Identify which cell holds the provided text, then report its (X, Y) central coordinate. 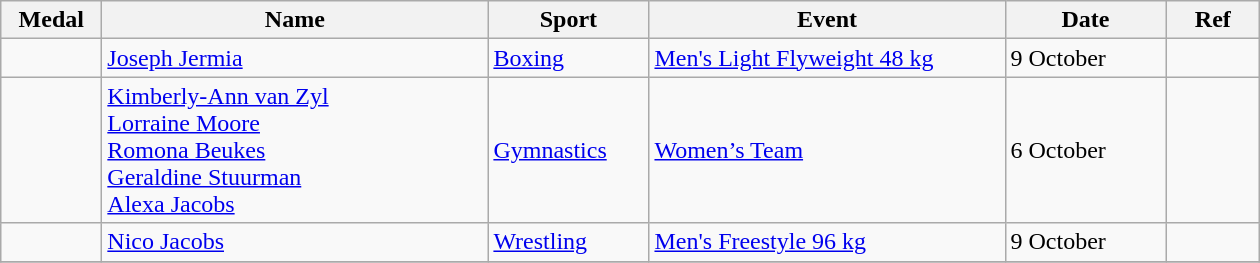
Event (827, 20)
Kimberly-Ann van ZylLorraine MooreRomona BeukesGeraldine StuurmanAlexa Jacobs (295, 150)
Women’s Team (827, 150)
Sport (568, 20)
Date (1086, 20)
Joseph Jermia (295, 58)
Boxing (568, 58)
Wrestling (568, 242)
Name (295, 20)
Ref (1213, 20)
Medal (52, 20)
6 October (1086, 150)
Men's Freestyle 96 kg (827, 242)
Nico Jacobs (295, 242)
Gymnastics (568, 150)
Men's Light Flyweight 48 kg (827, 58)
